Return (x, y) of the center of cell containing provided text 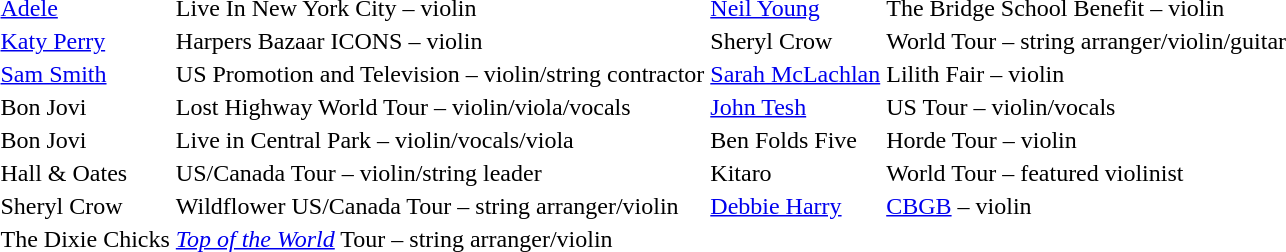
Wildflower US/Canada Tour – string arranger/violin (440, 206)
Live in Central Park – violin/vocals/viola (440, 140)
Lost Highway World Tour – violin/viola/vocals (440, 107)
Sheryl Crow (796, 41)
Sarah McLachlan (796, 74)
Ben Folds Five (796, 140)
Harpers Bazaar ICONS – violin (440, 41)
Debbie Harry (796, 206)
John Tesh (796, 107)
US/Canada Tour – violin/string leader (440, 173)
Kitaro (796, 173)
US Promotion and Television – violin/string contractor (440, 74)
